Detect which cell encompasses the target text, then output its (x, y) center coordinate. 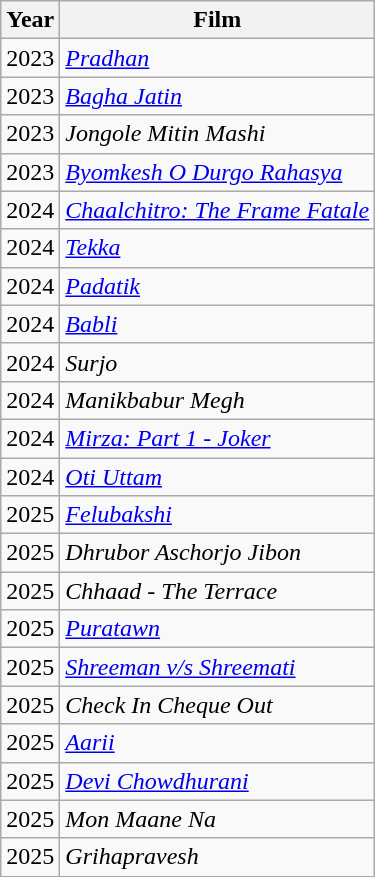
Babli (218, 324)
Padatik (218, 286)
Shreeman v/s Shreemati (218, 667)
Chaalchitro: The Frame Fatale (218, 210)
Chhaad - The Terrace (218, 591)
Dhrubor Aschorjo Jibon (218, 553)
Film (218, 20)
Mirza: Part 1 - Joker (218, 438)
Oti Uttam (218, 477)
Pradhan (218, 58)
Bagha Jatin (218, 96)
Tekka (218, 248)
Aarii (218, 743)
Devi Chowdhurani (218, 781)
Felubakshi (218, 515)
Byomkesh O Durgo Rahasya (218, 172)
Manikbabur Megh (218, 400)
Puratawn (218, 629)
Grihapravesh (218, 857)
Year (30, 20)
Mon Maane Na (218, 819)
Surjo (218, 362)
Check In Cheque Out (218, 705)
Jongole Mitin Mashi (218, 134)
